Extract the (X, Y) coordinate from the center of the cell holding the provided text.  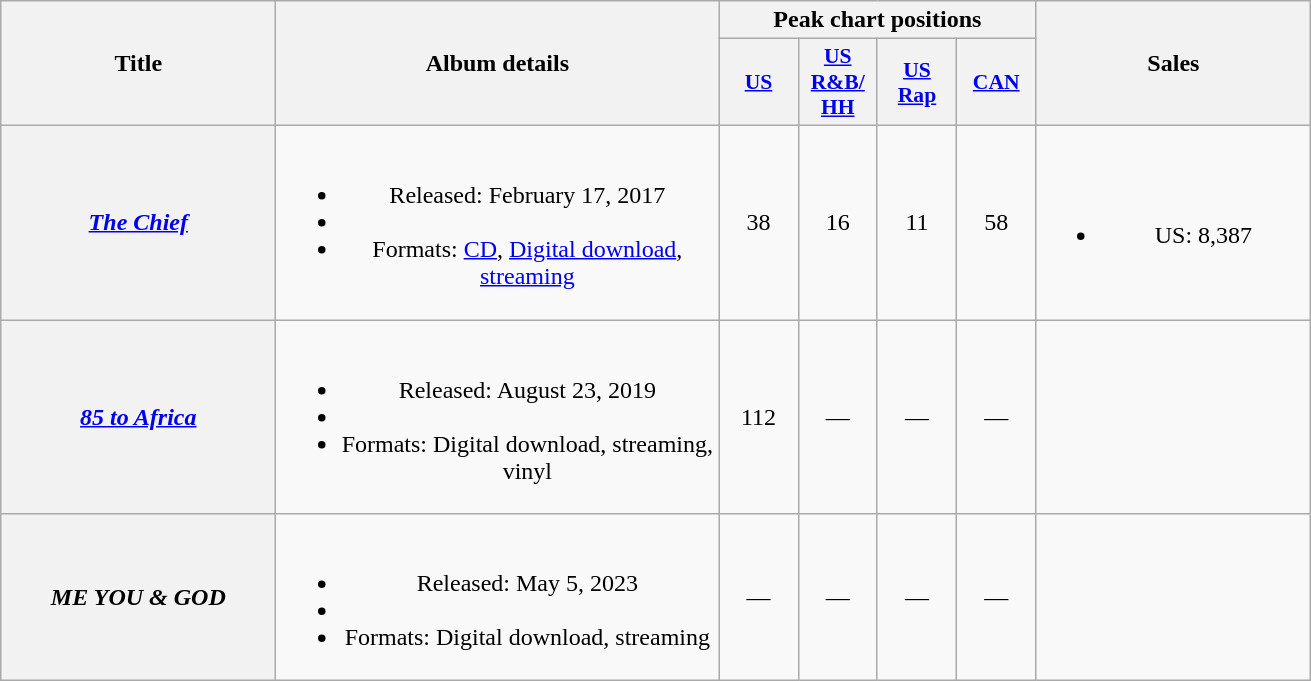
85 to Africa (138, 417)
ME YOU & GOD (138, 598)
CAN (996, 82)
Released: February 17, 2017Formats: CD, Digital download, streaming (498, 222)
Released: May 5, 2023Formats: Digital download, streaming (498, 598)
58 (996, 222)
The Chief (138, 222)
Album details (498, 64)
US: 8,387 (1174, 222)
US Rap (916, 82)
11 (916, 222)
38 (758, 222)
US (758, 82)
US R&B/HH (838, 82)
Sales (1174, 64)
Title (138, 64)
Released: August 23, 2019Formats: Digital download, streaming, vinyl (498, 417)
Peak chart positions (878, 20)
16 (838, 222)
112 (758, 417)
